From the cell containing the given text, extract its center point as (x, y) coordinate. 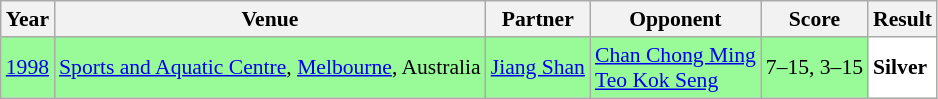
Partner (538, 19)
Sports and Aquatic Centre, Melbourne, Australia (270, 68)
Venue (270, 19)
1998 (28, 68)
Jiang Shan (538, 68)
7–15, 3–15 (814, 68)
Score (814, 19)
Chan Chong Ming Teo Kok Seng (676, 68)
Silver (902, 68)
Result (902, 19)
Opponent (676, 19)
Year (28, 19)
